For the text-containing cell, return its midpoint in [x, y] coordinate format. 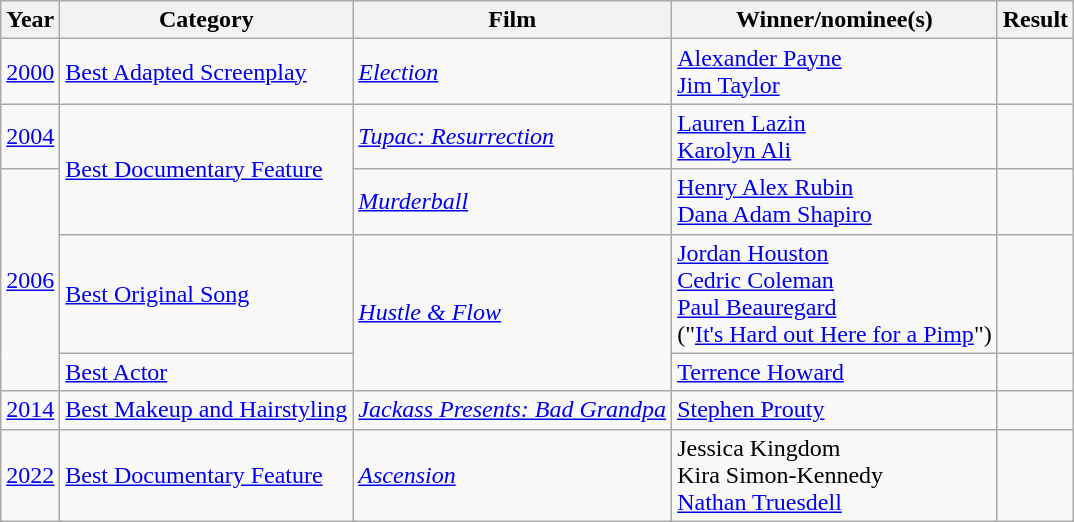
Tupac: Resurrection [512, 136]
Stephen Prouty [835, 410]
Hustle & Flow [512, 312]
Murderball [512, 202]
2022 [30, 475]
Lauren LazinKarolyn Ali [835, 136]
2000 [30, 72]
Henry Alex RubinDana Adam Shapiro [835, 202]
Alexander PayneJim Taylor [835, 72]
Best Actor [206, 372]
Winner/nominee(s) [835, 20]
Category [206, 20]
Best Makeup and Hairstyling [206, 410]
Jackass Presents: Bad Grandpa [512, 410]
Best Adapted Screenplay [206, 72]
Jessica Kingdom Kira Simon-Kennedy Nathan Truesdell [835, 475]
Terrence Howard [835, 372]
2006 [30, 280]
Best Original Song [206, 294]
2014 [30, 410]
Ascension [512, 475]
Result [1035, 20]
Jordan HoustonCedric ColemanPaul Beauregard("It's Hard out Here for a Pimp") [835, 294]
Film [512, 20]
2004 [30, 136]
Year [30, 20]
Election [512, 72]
